Scan for the cell matching the given text and deliver its (x, y) coordinate at center. 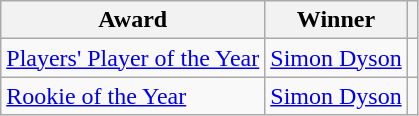
Winner (336, 20)
Players' Player of the Year (133, 58)
Rookie of the Year (133, 96)
Award (133, 20)
